Scan for the cell matching the given text and deliver its (x, y) coordinate at center. 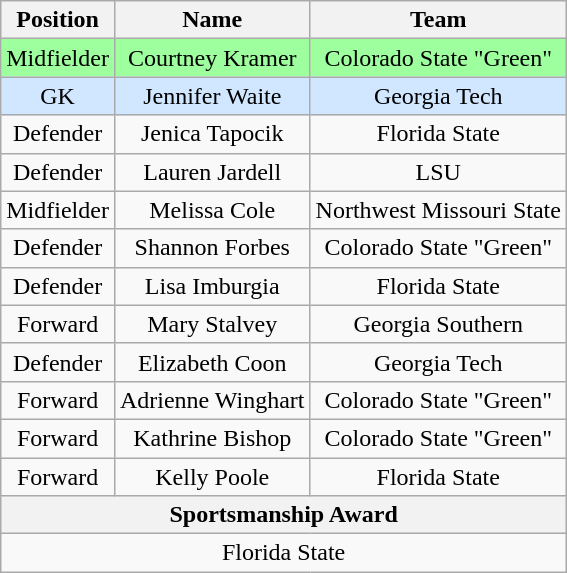
Melissa Cole (212, 210)
Lisa Imburgia (212, 286)
Jennifer Waite (212, 96)
Sportsmanship Award (284, 515)
LSU (438, 172)
Courtney Kramer (212, 58)
Northwest Missouri State (438, 210)
Position (58, 20)
Shannon Forbes (212, 248)
Adrienne Winghart (212, 400)
Lauren Jardell (212, 172)
Elizabeth Coon (212, 362)
Kelly Poole (212, 477)
Jenica Tapocik (212, 134)
Name (212, 20)
Team (438, 20)
GK (58, 96)
Mary Stalvey (212, 324)
Georgia Southern (438, 324)
Kathrine Bishop (212, 438)
